Detect which cell encompasses the target text, then output its [X, Y] center coordinate. 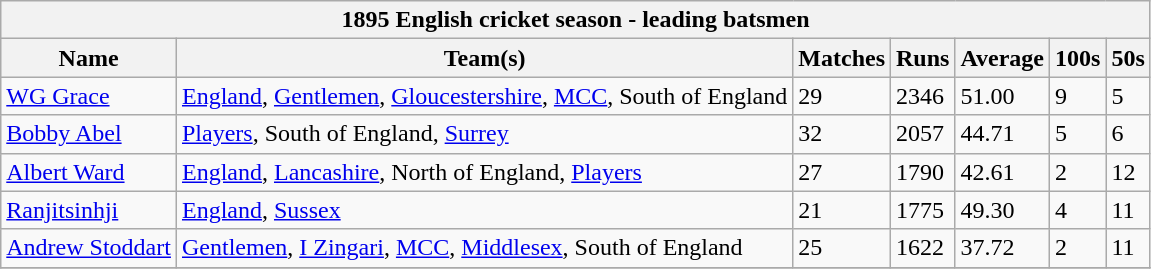
27 [842, 172]
Team(s) [484, 58]
4 [1078, 210]
Gentlemen, I Zingari, MCC, Middlesex, South of England [484, 248]
Ranjitsinhji [89, 210]
12 [1128, 172]
44.71 [1002, 134]
2346 [923, 96]
6 [1128, 134]
Matches [842, 58]
Runs [923, 58]
2057 [923, 134]
49.30 [1002, 210]
29 [842, 96]
Andrew Stoddart [89, 248]
21 [842, 210]
9 [1078, 96]
37.72 [1002, 248]
WG Grace [89, 96]
1622 [923, 248]
Bobby Abel [89, 134]
50s [1128, 58]
51.00 [1002, 96]
Players, South of England, Surrey [484, 134]
25 [842, 248]
1790 [923, 172]
Albert Ward [89, 172]
42.61 [1002, 172]
Name [89, 58]
1895 English cricket season - leading batsmen [576, 20]
England, Lancashire, North of England, Players [484, 172]
100s [1078, 58]
Average [1002, 58]
32 [842, 134]
1775 [923, 210]
England, Gentlemen, Gloucestershire, MCC, South of England [484, 96]
England, Sussex [484, 210]
